Identify which cell holds the provided text, then report its (x, y) central coordinate. 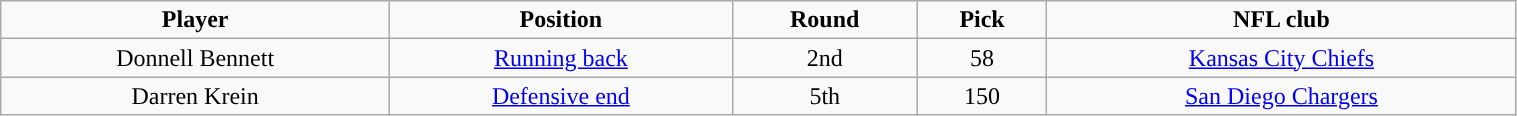
Defensive end (562, 96)
2nd (824, 58)
Player (196, 20)
Darren Krein (196, 96)
Running back (562, 58)
58 (982, 58)
NFL club (1282, 20)
Pick (982, 20)
San Diego Chargers (1282, 96)
Donnell Bennett (196, 58)
Round (824, 20)
5th (824, 96)
Position (562, 20)
150 (982, 96)
Kansas City Chiefs (1282, 58)
